Find where the given text appears and provide that cell's center as (x, y) coordinate. 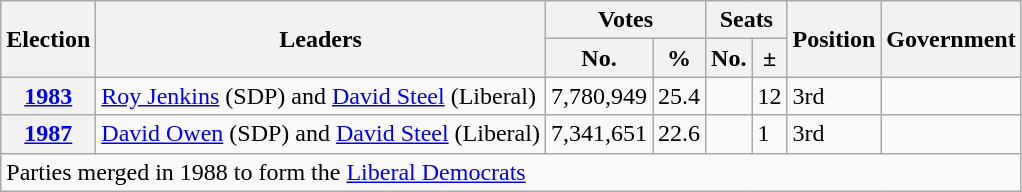
1 (770, 134)
12 (770, 96)
Government (951, 39)
1987 (48, 134)
1983 (48, 96)
Election (48, 39)
Roy Jenkins (SDP) and David Steel (Liberal) (321, 96)
% (678, 58)
± (770, 58)
Leaders (321, 39)
Position (834, 39)
Votes (625, 20)
David Owen (SDP) and David Steel (Liberal) (321, 134)
7,780,949 (598, 96)
22.6 (678, 134)
Parties merged in 1988 to form the Liberal Democrats (511, 172)
7,341,651 (598, 134)
25.4 (678, 96)
Seats (746, 20)
